Output the (x, y) coordinate of the center of the cell containing the given text.  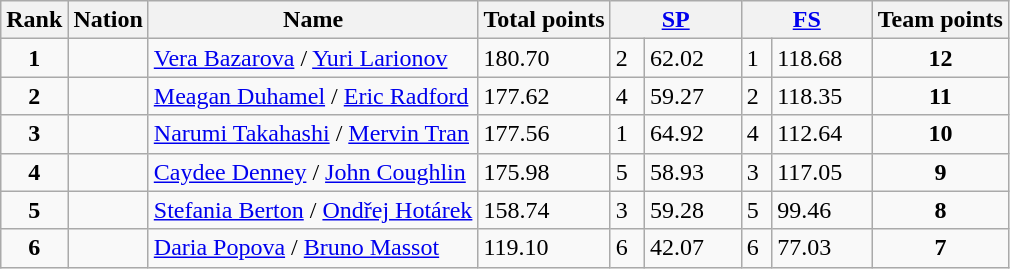
177.62 (544, 96)
Vera Bazarova / Yuri Larionov (313, 58)
11 (940, 96)
180.70 (544, 58)
8 (940, 210)
59.28 (692, 210)
59.27 (692, 96)
64.92 (692, 134)
58.93 (692, 172)
Nation (108, 20)
10 (940, 134)
119.10 (544, 248)
Rank (34, 20)
117.05 (822, 172)
118.68 (822, 58)
99.46 (822, 210)
Team points (940, 20)
FS (806, 20)
42.07 (692, 248)
Name (313, 20)
Meagan Duhamel / Eric Radford (313, 96)
7 (940, 248)
Daria Popova / Bruno Massot (313, 248)
175.98 (544, 172)
158.74 (544, 210)
SP (676, 20)
9 (940, 172)
Caydee Denney / John Coughlin (313, 172)
12 (940, 58)
Total points (544, 20)
118.35 (822, 96)
62.02 (692, 58)
112.64 (822, 134)
Narumi Takahashi / Mervin Tran (313, 134)
177.56 (544, 134)
Stefania Berton / Ondřej Hotárek (313, 210)
77.03 (822, 248)
